Pinpoint the cell where the given text exists, returning its [x, y] midpoint coordinate. 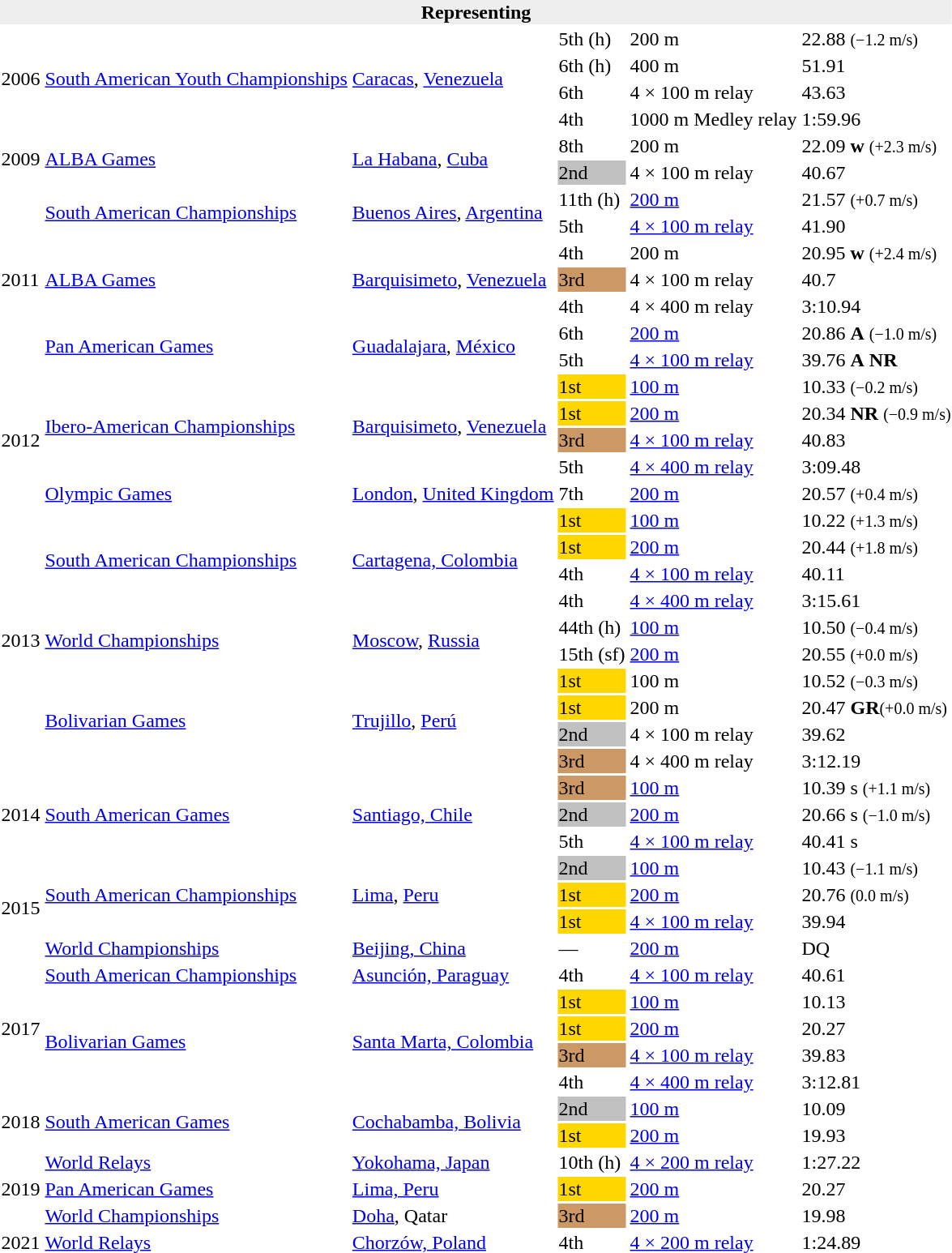
39.76 A NR [877, 360]
20.95 w (+2.4 m/s) [877, 253]
11th (h) [591, 199]
Cochabamba, Bolivia [453, 1122]
3:09.48 [877, 467]
2012 [21, 440]
41.90 [877, 226]
— [591, 948]
10.43 (−1.1 m/s) [877, 868]
40.67 [877, 173]
20.76 (0.0 m/s) [877, 895]
22.09 w (+2.3 m/s) [877, 146]
43.63 [877, 92]
10th (h) [591, 1162]
19.98 [877, 1216]
2013 [21, 640]
20.86 A (−1.0 m/s) [877, 333]
Caracas, Venezuela [453, 79]
10.52 (−0.3 m/s) [877, 681]
20.44 (+1.8 m/s) [877, 547]
22.88 (−1.2 m/s) [877, 39]
10.33 (−0.2 m/s) [877, 387]
40.11 [877, 574]
Cartagena, Colombia [453, 561]
2014 [21, 815]
39.83 [877, 1055]
Buenos Aires, Argentina [453, 212]
2011 [21, 280]
40.7 [877, 280]
20.55 (+0.0 m/s) [877, 654]
20.47 GR(+0.0 m/s) [877, 708]
21.57 (+0.7 m/s) [877, 199]
39.94 [877, 922]
London, United Kingdom [453, 494]
Doha, Qatar [453, 1216]
44th (h) [591, 627]
8th [591, 146]
19.93 [877, 1135]
1000 m Medley relay [713, 119]
2015 [21, 908]
Ibero-American Championships [196, 426]
2018 [21, 1122]
Santa Marta, Colombia [453, 1042]
4 × 200 m relay [713, 1162]
3:12.19 [877, 761]
400 m [713, 66]
World Relays [196, 1162]
2017 [21, 1028]
3:10.94 [877, 306]
Santiago, Chile [453, 815]
15th (sf) [591, 654]
3:15.61 [877, 601]
Trujillo, Perú [453, 721]
5th (h) [591, 39]
10.50 (−0.4 m/s) [877, 627]
1:59.96 [877, 119]
La Habana, Cuba [453, 159]
Beijing, China [453, 948]
20.57 (+0.4 m/s) [877, 494]
40.41 s [877, 841]
South American Youth Championships [196, 79]
20.34 NR (−0.9 m/s) [877, 413]
10.09 [877, 1109]
6th (h) [591, 66]
DQ [877, 948]
2009 [21, 159]
Asunción, Paraguay [453, 975]
10.39 s (+1.1 m/s) [877, 788]
39.62 [877, 734]
7th [591, 494]
3:12.81 [877, 1082]
40.61 [877, 975]
1:27.22 [877, 1162]
10.13 [877, 1002]
Yokohama, Japan [453, 1162]
2006 [21, 79]
Moscow, Russia [453, 640]
Representing [476, 12]
Olympic Games [196, 494]
10.22 (+1.3 m/s) [877, 520]
20.66 s (−1.0 m/s) [877, 815]
2019 [21, 1189]
Guadalajara, México [453, 347]
51.91 [877, 66]
40.83 [877, 440]
